Detect which cell encompasses the target text, then output its (x, y) center coordinate. 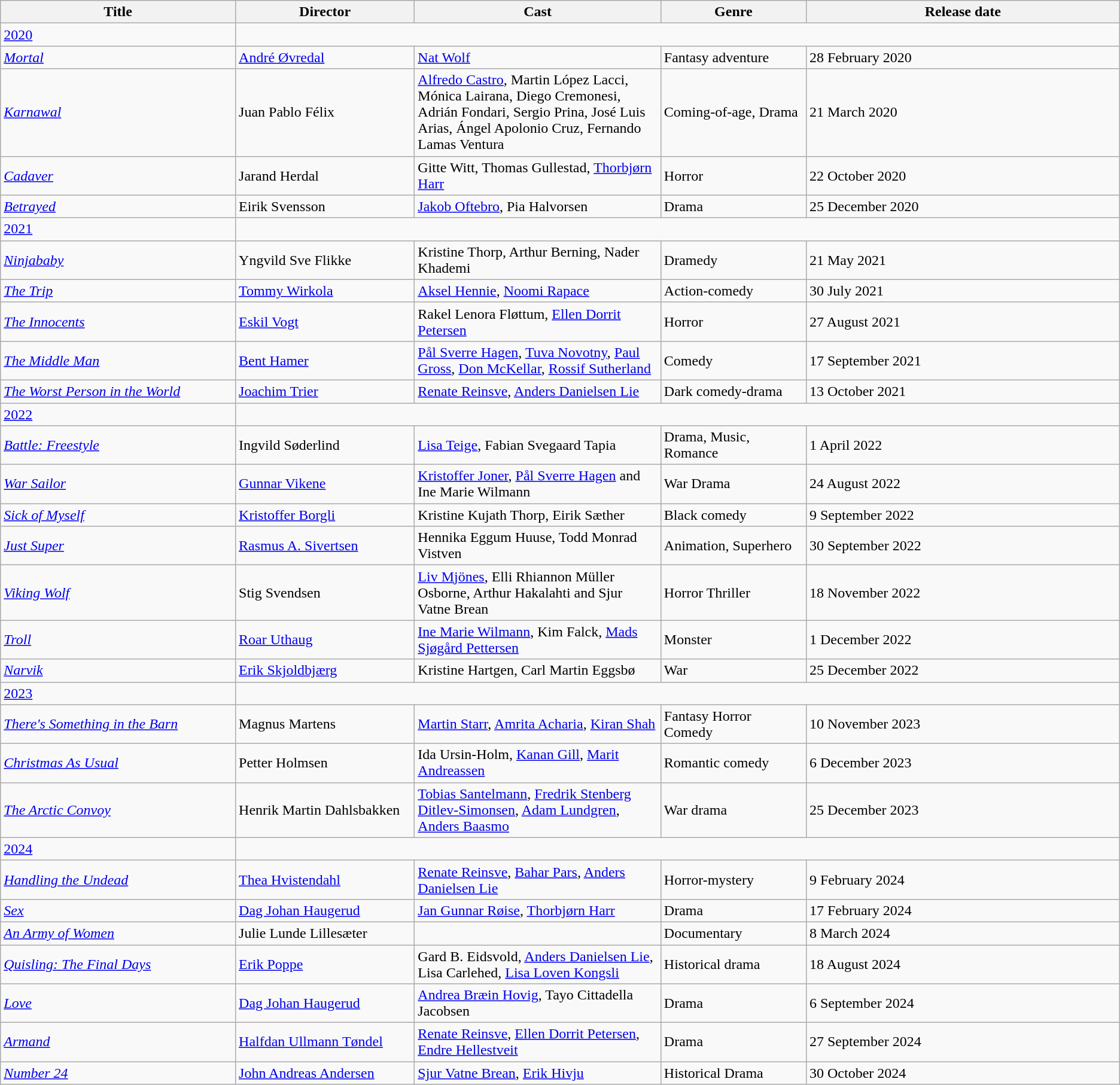
Coming-of-age, Drama (734, 112)
Kristine Hartgen, Carl Martin Eggsbø (537, 670)
War Sailor (118, 484)
Gitte Witt, Thomas Gullestad, Thorbjørn Harr (537, 176)
Drama, Music, Romance (734, 445)
18 August 2024 (963, 964)
Dark comedy-drama (734, 391)
Armand (118, 1042)
Jan Gunnar Røise, Thorbjørn Harr (537, 910)
Kristoffer Borgli (325, 515)
Romantic comedy (734, 763)
Petter Holmsen (325, 763)
Ingvild Søderlind (325, 445)
John Andreas Andersen (325, 1073)
2020 (118, 35)
1 April 2022 (963, 445)
Fantasy adventure (734, 57)
There's Something in the Barn (118, 724)
6 September 2024 (963, 1004)
Sick of Myself (118, 515)
30 September 2022 (963, 545)
Cast (537, 12)
Tommy Wirkola (325, 291)
Rasmus A. Sivertsen (325, 545)
Yngvild Sve Flikke (325, 260)
Rakel Lenora Fløttum, Ellen Dorrit Petersen (537, 322)
30 July 2021 (963, 291)
Renate Reinsve, Ellen Dorrit Petersen, Endre Hellestveit (537, 1042)
War drama (734, 810)
Cadaver (118, 176)
Christmas As Usual (118, 763)
27 September 2024 (963, 1042)
Karnawal (118, 112)
War (734, 670)
Martin Starr, Amrita Acharia, Kiran Shah (537, 724)
18 November 2022 (963, 593)
Pål Sverre Hagen, Tuva Novotny, Paul Gross, Don McKellar, Rossif Sutherland (537, 360)
17 September 2021 (963, 360)
Renate Reinsve, Bahar Pars, Anders Danielsen Lie (537, 879)
War Drama (734, 484)
2022 (118, 415)
Julie Lunde Lillesæter (325, 933)
Andrea Bræin Hovig, Tayo Cittadella Jacobsen (537, 1004)
8 March 2024 (963, 933)
Title (118, 12)
The Worst Person in the World (118, 391)
Jarand Herdal (325, 176)
Lisa Teige, Fabian Svegaard Tapia (537, 445)
Love (118, 1004)
Renate Reinsve, Anders Danielsen Lie (537, 391)
Comedy (734, 360)
25 December 2023 (963, 810)
Genre (734, 12)
Tobias Santelmann, Fredrik Stenberg Ditlev-Simonsen, Adam Lundgren, Anders Baasmo (537, 810)
Release date (963, 12)
The Innocents (118, 322)
24 August 2022 (963, 484)
Troll (118, 640)
Historical Drama (734, 1073)
27 August 2021 (963, 322)
17 February 2024 (963, 910)
Director (325, 12)
Jakob Oftebro, Pia Halvorsen (537, 206)
Action-comedy (734, 291)
Henrik Martin Dahlsbakken (325, 810)
Magnus Martens (325, 724)
Quisling: The Final Days (118, 964)
Aksel Hennie, Noomi Rapace (537, 291)
Ninjababy (118, 260)
Erik Poppe (325, 964)
Number 24 (118, 1073)
Horror-mystery (734, 879)
Sjur Vatne Brean, Erik Hivju (537, 1073)
Hennika Eggum Huuse, Todd Monrad Vistven (537, 545)
Black comedy (734, 515)
Gard B. Eidsvold, Anders Danielsen Lie, Lisa Carlehed, Lisa Loven Kongsli (537, 964)
The Middle Man (118, 360)
Ida Ursin-Holm, Kanan Gill, Marit Andreassen (537, 763)
Kristoffer Joner, Pål Sverre Hagen and Ine Marie Wilmann (537, 484)
9 September 2022 (963, 515)
Ine Marie Wilmann, Kim Falck, Mads Sjøgård Pettersen (537, 640)
Viking Wolf (118, 593)
25 December 2020 (963, 206)
Animation, Superhero (734, 545)
10 November 2023 (963, 724)
Sex (118, 910)
21 May 2021 (963, 260)
Historical drama (734, 964)
30 October 2024 (963, 1073)
25 December 2022 (963, 670)
2023 (118, 693)
Thea Hvistendahl (325, 879)
Fantasy Horror Comedy (734, 724)
André Øvredal (325, 57)
1 December 2022 (963, 640)
21 March 2020 (963, 112)
Kristine Thorp, Arthur Berning, Nader Khademi (537, 260)
An Army of Women (118, 933)
22 October 2020 (963, 176)
9 February 2024 (963, 879)
Just Super (118, 545)
Monster (734, 640)
Kristine Kujath Thorp, Eirik Sæther (537, 515)
Dramedy (734, 260)
2024 (118, 849)
Eskil Vogt (325, 322)
Betrayed (118, 206)
Joachim Trier (325, 391)
Liv Mjönes, Elli Rhiannon Müller Osborne, Arthur Hakalahti and Sjur Vatne Brean (537, 593)
28 February 2020 (963, 57)
Horror Thriller (734, 593)
Nat Wolf (537, 57)
Halfdan Ullmann Tøndel (325, 1042)
Stig Svendsen (325, 593)
Bent Hamer (325, 360)
Narvik (118, 670)
Mortal (118, 57)
Battle: Freestyle (118, 445)
6 December 2023 (963, 763)
Juan Pablo Félix (325, 112)
2021 (118, 229)
Gunnar Vikene (325, 484)
Erik Skjoldbjærg (325, 670)
Handling the Undead (118, 879)
Roar Uthaug (325, 640)
The Arctic Convoy (118, 810)
The Trip (118, 291)
Eirik Svensson (325, 206)
13 October 2021 (963, 391)
Documentary (734, 933)
